Pinpoint the cell where the given text exists, returning its [x, y] midpoint coordinate. 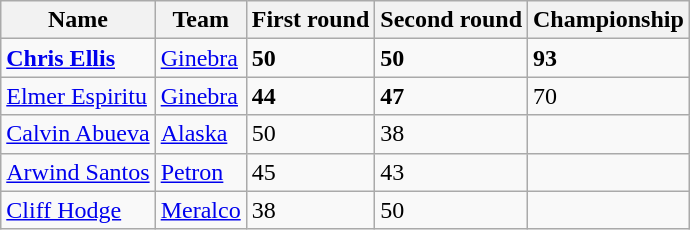
70 [609, 96]
47 [452, 96]
First round [310, 20]
Team [200, 20]
Second round [452, 20]
Arwind Santos [78, 172]
Name [78, 20]
Petron [200, 172]
Alaska [200, 134]
Championship [609, 20]
Elmer Espiritu [78, 96]
43 [452, 172]
Meralco [200, 210]
Calvin Abueva [78, 134]
45 [310, 172]
44 [310, 96]
93 [609, 58]
Cliff Hodge [78, 210]
Chris Ellis [78, 58]
